Extract the (x, y) coordinate from the center of the cell holding the provided text.  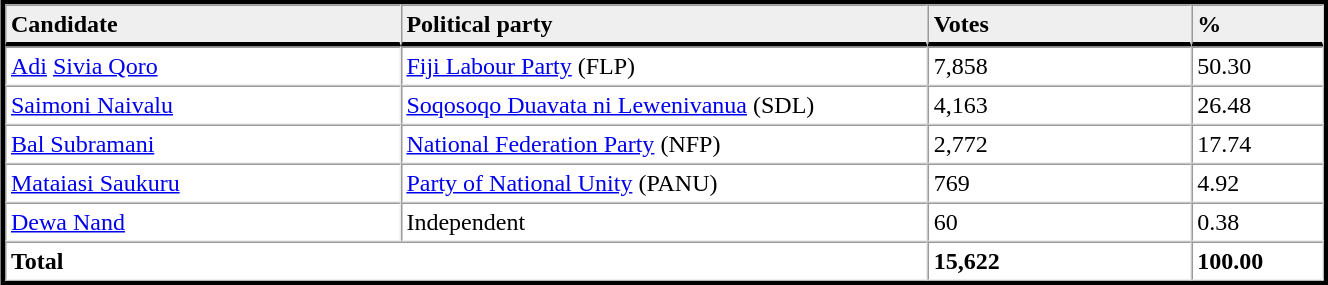
7,858 (1060, 66)
17.74 (1257, 144)
Votes (1060, 25)
15,622 (1060, 262)
4.92 (1257, 184)
4,163 (1060, 106)
Total (466, 262)
Independent (664, 222)
Bal Subramani (202, 144)
Mataiasi Saukuru (202, 184)
0.38 (1257, 222)
2,772 (1060, 144)
60 (1060, 222)
Candidate (202, 25)
National Federation Party (NFP) (664, 144)
100.00 (1257, 262)
% (1257, 25)
Party of National Unity (PANU) (664, 184)
26.48 (1257, 106)
Soqosoqo Duavata ni Lewenivanua (SDL) (664, 106)
Saimoni Naivalu (202, 106)
50.30 (1257, 66)
Dewa Nand (202, 222)
Fiji Labour Party (FLP) (664, 66)
Adi Sivia Qoro (202, 66)
Political party (664, 25)
769 (1060, 184)
